Search for the cell housing the specified text and yield its [x, y] center coordinate. 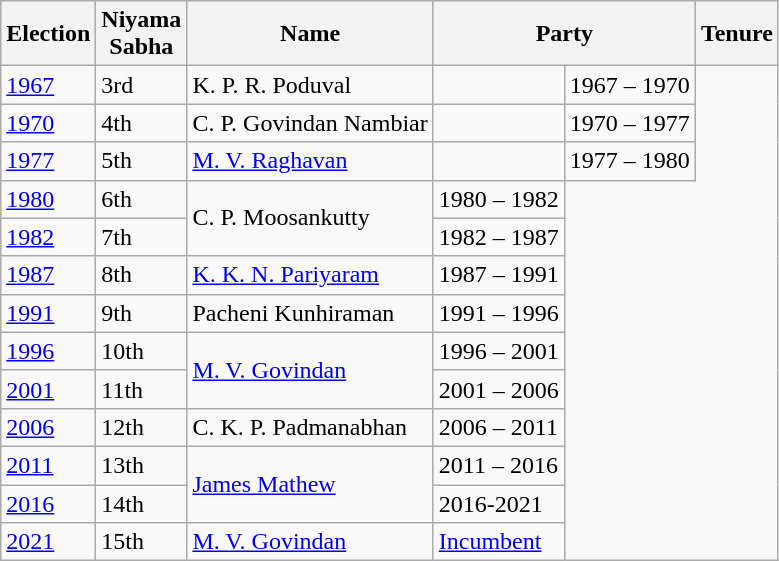
Tenure [736, 34]
1980 [48, 199]
1996 [48, 351]
James Mathew [310, 484]
K. K. N. Pariyaram [310, 275]
1970 [48, 123]
5th [142, 161]
9th [142, 313]
1991 – 1996 [498, 313]
Incumbent [498, 542]
K. P. R. Poduval [310, 85]
1987 – 1991 [498, 275]
11th [142, 389]
1982 [48, 237]
1987 [48, 275]
2006 [48, 427]
1967 [48, 85]
1996 – 2001 [498, 351]
C. P. Moosankutty [310, 218]
10th [142, 351]
1980 – 1982 [498, 199]
2001 [48, 389]
15th [142, 542]
1982 – 1987 [498, 237]
1967 – 1970 [630, 85]
1977 – 1980 [630, 161]
2011 [48, 465]
8th [142, 275]
6th [142, 199]
2006 – 2011 [498, 427]
Election [48, 34]
2016-2021 [498, 503]
2016 [48, 503]
12th [142, 427]
2021 [48, 542]
NiyamaSabha [142, 34]
M. V. Raghavan [310, 161]
2001 – 2006 [498, 389]
13th [142, 465]
1977 [48, 161]
1991 [48, 313]
7th [142, 237]
1970 – 1977 [630, 123]
4th [142, 123]
Party [564, 34]
Pacheni Kunhiraman [310, 313]
2011 – 2016 [498, 465]
C. K. P. Padmanabhan [310, 427]
C. P. Govindan Nambiar [310, 123]
3rd [142, 85]
14th [142, 503]
Name [310, 34]
